Pinpoint the cell where the given text exists, returning its (x, y) midpoint coordinate. 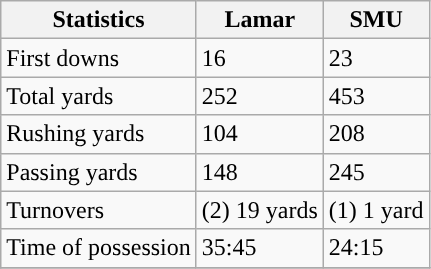
Statistics (99, 20)
First downs (99, 58)
Turnovers (99, 210)
Lamar (260, 20)
(1) 1 yard (376, 210)
453 (376, 96)
Total yards (99, 96)
104 (260, 134)
35:45 (260, 248)
148 (260, 172)
16 (260, 58)
Time of possession (99, 248)
245 (376, 172)
23 (376, 58)
Passing yards (99, 172)
208 (376, 134)
24:15 (376, 248)
252 (260, 96)
Rushing yards (99, 134)
(2) 19 yards (260, 210)
SMU (376, 20)
